For the text-containing cell, return its midpoint in (X, Y) coordinate format. 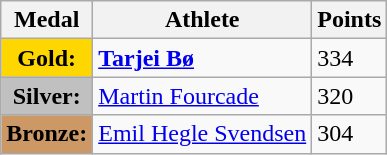
Bronze: (47, 134)
Emil Hegle Svendsen (202, 134)
320 (350, 96)
Gold: (47, 58)
Silver: (47, 96)
Points (350, 20)
Medal (47, 20)
334 (350, 58)
Athlete (202, 20)
Tarjei Bø (202, 58)
Martin Fourcade (202, 96)
304 (350, 134)
